Return (x, y) of the center of cell containing provided text 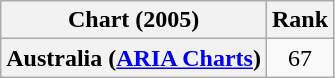
Chart (2005) (134, 20)
Rank (300, 20)
Australia (ARIA Charts) (134, 58)
67 (300, 58)
